Determine the (x, y) coordinate at the center of the cell enclosing the given text.  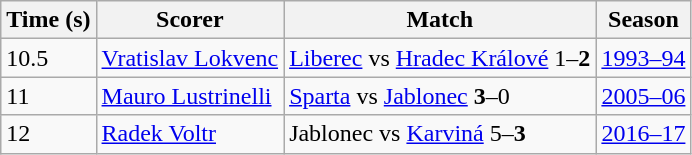
2005–06 (644, 96)
Liberec vs Hradec Králové 1–2 (440, 58)
Vratislav Lokvenc (190, 58)
11 (48, 96)
12 (48, 134)
Mauro Lustrinelli (190, 96)
Radek Voltr (190, 134)
Time (s) (48, 20)
Season (644, 20)
2016–17 (644, 134)
Scorer (190, 20)
Sparta vs Jablonec 3–0 (440, 96)
Jablonec vs Karviná 5–3 (440, 134)
1993–94 (644, 58)
10.5 (48, 58)
Match (440, 20)
